Capture the cell that displays the provided text and extract its [x, y] central coordinate. 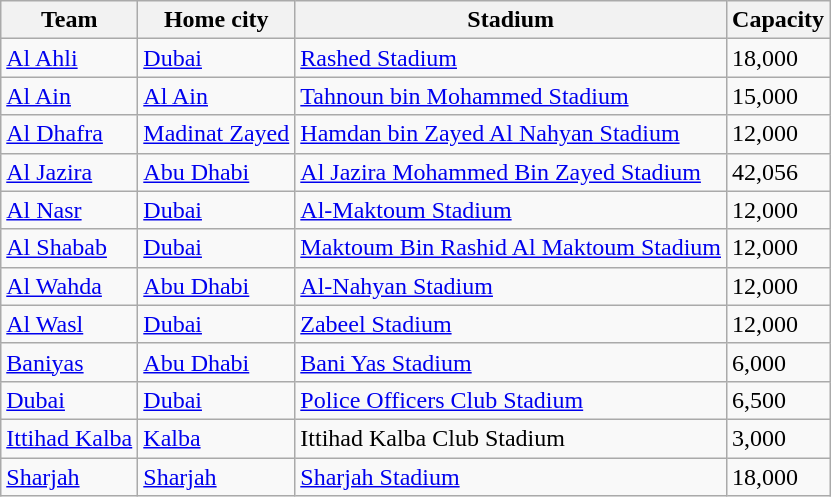
Home city [216, 20]
Baniyas [70, 362]
Al-Nahyan Stadium [511, 286]
Police Officers Club Stadium [511, 400]
Sharjah Stadium [511, 477]
Tahnoun bin Mohammed Stadium [511, 96]
Team [70, 20]
6,000 [778, 362]
Ittihad Kalba Club Stadium [511, 438]
Al Wasl [70, 324]
Maktoum Bin Rashid Al Maktoum Stadium [511, 248]
Al Ahli [70, 58]
Zabeel Stadium [511, 324]
Capacity [778, 20]
Kalba [216, 438]
Bani Yas Stadium [511, 362]
Al Dhafra [70, 134]
Al Jazira Mohammed Bin Zayed Stadium [511, 172]
3,000 [778, 438]
Al Jazira [70, 172]
Stadium [511, 20]
42,056 [778, 172]
Al-Maktoum Stadium [511, 210]
Madinat Zayed [216, 134]
Rashed Stadium [511, 58]
Al Shabab [70, 248]
6,500 [778, 400]
15,000 [778, 96]
Al Wahda [70, 286]
Al Nasr [70, 210]
Ittihad Kalba [70, 438]
Hamdan bin Zayed Al Nahyan Stadium [511, 134]
